Search for the cell housing the specified text and yield its (X, Y) center coordinate. 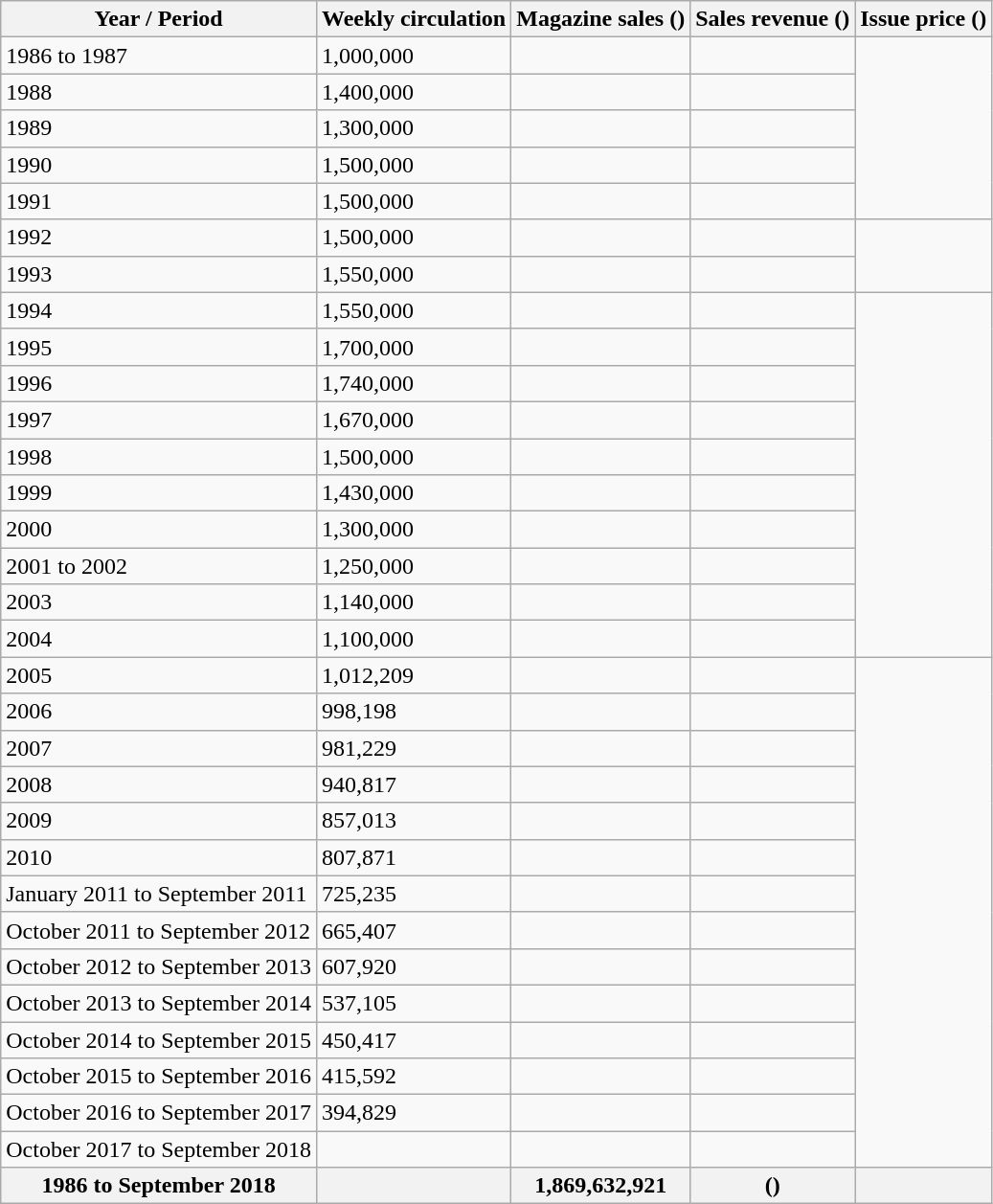
1991 (159, 201)
1986 to September 2018 (159, 1186)
1994 (159, 310)
October 2014 to September 2015 (159, 1039)
January 2011 to September 2011 (159, 894)
Weekly circulation (414, 19)
1,670,000 (414, 420)
October 2016 to September 2017 (159, 1113)
1,140,000 (414, 602)
Magazine sales () (601, 19)
2001 to 2002 (159, 566)
1,400,000 (414, 92)
940,817 (414, 784)
2003 (159, 602)
998,198 (414, 712)
October 2017 to September 2018 (159, 1149)
1,700,000 (414, 347)
2000 (159, 530)
1,000,000 (414, 56)
1997 (159, 420)
2010 (159, 857)
394,829 (414, 1113)
725,235 (414, 894)
2006 (159, 712)
1999 (159, 493)
2009 (159, 821)
2005 (159, 675)
Sales revenue () (773, 19)
1990 (159, 165)
1995 (159, 347)
1988 (159, 92)
October 2012 to September 2013 (159, 966)
981,229 (414, 748)
607,920 (414, 966)
Issue price () (923, 19)
October 2015 to September 2016 (159, 1077)
1,012,209 (414, 675)
857,013 (414, 821)
807,871 (414, 857)
1986 to 1987 (159, 56)
1,869,632,921 (601, 1186)
2007 (159, 748)
1993 (159, 274)
1,250,000 (414, 566)
October 2011 to September 2012 (159, 930)
1998 (159, 457)
() (773, 1186)
450,417 (414, 1039)
1989 (159, 128)
2004 (159, 639)
Year / Period (159, 19)
415,592 (414, 1077)
1992 (159, 238)
1,430,000 (414, 493)
October 2013 to September 2014 (159, 1003)
2008 (159, 784)
537,105 (414, 1003)
665,407 (414, 930)
1,740,000 (414, 383)
1996 (159, 383)
1,100,000 (414, 639)
